Output the [X, Y] coordinate of the center of the cell containing the given text.  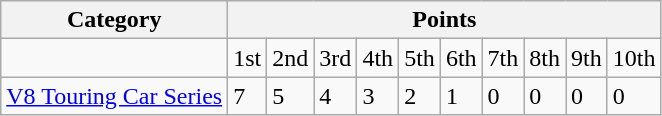
7th [503, 58]
5 [290, 96]
1 [461, 96]
Points [444, 20]
7 [248, 96]
9th [587, 58]
10th [634, 58]
5th [420, 58]
6th [461, 58]
4 [336, 96]
2 [420, 96]
8th [545, 58]
V8 Touring Car Series [114, 96]
1st [248, 58]
2nd [290, 58]
3 [378, 96]
3rd [336, 58]
Category [114, 20]
4th [378, 58]
